Scan for the cell matching the given text and deliver its [X, Y] coordinate at center. 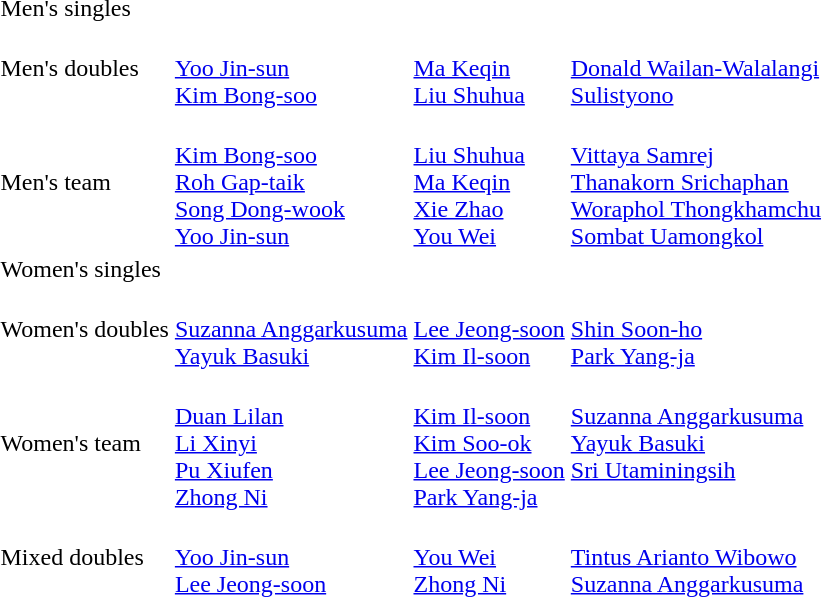
Kim Bong-sooRoh Gap-taikSong Dong-wookYoo Jin-sun [291, 182]
Ma KeqinLiu Shuhua [489, 68]
Kim Il-soonKim Soo-okLee Jeong-soonPark Yang-ja [489, 443]
Donald Wailan-WalalangiSulistyono [696, 68]
Shin Soon-hoPark Yang-ja [696, 329]
Suzanna AnggarkusumaYayuk BasukiSri Utaminingsih [696, 443]
Liu ShuhuaMa KeqinXie ZhaoYou Wei [489, 182]
Duan LilanLi XinyiPu XiufenZhong Ni [291, 443]
Vittaya SamrejThanakorn SrichaphanWoraphol ThongkhamchuSombat Uamongkol [696, 182]
Lee Jeong-soonKim Il-soon [489, 329]
Yoo Jin-sunKim Bong-soo [291, 68]
Suzanna AnggarkusumaYayuk Basuki [291, 329]
